Find where the given text appears and provide that cell's center as [X, Y] coordinate. 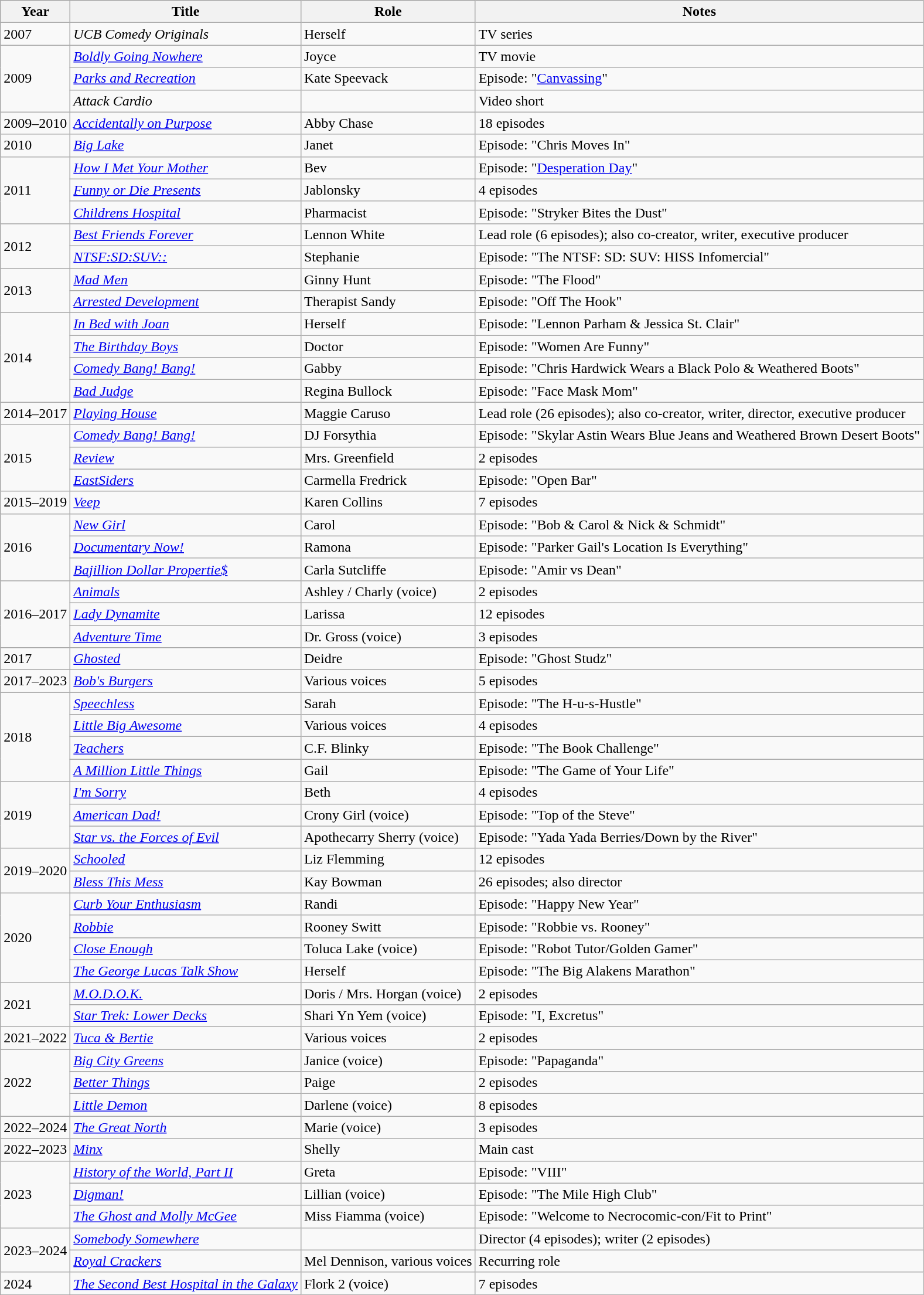
2018 [35, 737]
2019–2020 [35, 871]
8 episodes [699, 1105]
Episode: "Open Bar" [699, 480]
Episode: "Off The Hook" [699, 302]
Stephanie [388, 257]
Lead role (26 episodes); also co-creator, writer, director, executive producer [699, 413]
Episode: "Papaganda" [699, 1061]
Deidre [388, 659]
Boldly Going Nowhere [186, 56]
Playing House [186, 413]
Tuca & Bertie [186, 1038]
Notes [699, 12]
2023–2024 [35, 1250]
Maggie Caruso [388, 413]
Attack Cardio [186, 101]
Episode: "Chris Hardwick Wears a Black Polo & Weathered Boots" [699, 369]
Bob's Burgers [186, 681]
UCB Comedy Originals [186, 34]
Ramona [388, 547]
Teachers [186, 748]
Joyce [388, 56]
Adventure Time [186, 636]
Episode: "Yada Yada Berries/Down by the River" [699, 837]
Randi [388, 904]
Mrs. Greenfield [388, 458]
Episode: "Canvassing" [699, 79]
Parks and Recreation [186, 79]
2014 [35, 358]
2017 [35, 659]
Sarah [388, 703]
Abby Chase [388, 123]
2024 [35, 1283]
2016 [35, 547]
2009–2010 [35, 123]
2022–2023 [35, 1150]
Janet [388, 145]
Main cast [699, 1150]
2021–2022 [35, 1038]
Bless This Mess [186, 882]
Arrested Development [186, 302]
Miss Fiamma (voice) [388, 1216]
Accidentally on Purpose [186, 123]
2021 [35, 1005]
A Million Little Things [186, 770]
Best Friends Forever [186, 234]
EastSiders [186, 480]
Episode: "The NTSF: SD: SUV: HISS Infomercial" [699, 257]
Larissa [388, 614]
2019 [35, 815]
Ghosted [186, 659]
Documentary Now! [186, 547]
2012 [35, 246]
Shari Yn Yem (voice) [388, 1016]
Title [186, 12]
The Second Best Hospital in the Galaxy [186, 1283]
Review [186, 458]
Carmella Fredrick [388, 480]
Royal Crackers [186, 1261]
New Girl [186, 525]
Episode: "Welcome to Necrocomic-con/Fit to Print" [699, 1216]
Role [388, 12]
Little Demon [186, 1105]
Ashley / Charly (voice) [388, 592]
Bad Judge [186, 391]
2022–2024 [35, 1127]
Curb Your Enthusiasm [186, 904]
Doctor [388, 346]
Dr. Gross (voice) [388, 636]
Episode: "Top of the Steve" [699, 815]
Doris / Mrs. Horgan (voice) [388, 994]
I'm Sorry [186, 793]
Jablonsky [388, 190]
Lead role (6 episodes); also co-creator, writer, executive producer [699, 234]
Close Enough [186, 949]
26 episodes; also director [699, 882]
2016–2017 [35, 614]
Better Things [186, 1083]
Episode: "Ghost Studz" [699, 659]
Year [35, 12]
Episode: "Parker Gail's Location Is Everything" [699, 547]
Lady Dynamite [186, 614]
Episode: "The Big Alakens Marathon" [699, 971]
Liz Flemming [388, 859]
Robbie [186, 926]
NTSF:SD:SUV:: [186, 257]
2015–2019 [35, 502]
Episode: "The Mile High Club" [699, 1194]
Mad Men [186, 280]
Episode: "Women Are Funny" [699, 346]
Darlene (voice) [388, 1105]
Schooled [186, 859]
In Bed with Joan [186, 324]
Somebody Somewhere [186, 1239]
Recurring role [699, 1261]
Funny or Die Presents [186, 190]
2011 [35, 190]
18 episodes [699, 123]
2013 [35, 291]
Rooney Switt [388, 926]
Star vs. the Forces of Evil [186, 837]
Lennon White [388, 234]
The Birthday Boys [186, 346]
Digman! [186, 1194]
C.F. Blinky [388, 748]
2023 [35, 1194]
Episode: "Face Mask Mom" [699, 391]
Episode: "Amir vs Dean" [699, 569]
Apothecarry Sherry (voice) [388, 837]
Video short [699, 101]
Animals [186, 592]
Karen Collins [388, 502]
2007 [35, 34]
How I Met Your Mother [186, 168]
Lillian (voice) [388, 1194]
2009 [35, 79]
Bajillion Dollar Propertie$ [186, 569]
Therapist Sandy [388, 302]
Big Lake [186, 145]
M.O.D.O.K. [186, 994]
Toluca Lake (voice) [388, 949]
DJ Forsythia [388, 436]
Episode: "Robot Tutor/Golden Gamer" [699, 949]
Marie (voice) [388, 1127]
Episode: "Skylar Astin Wears Blue Jeans and Weathered Brown Desert Boots" [699, 436]
History of the World, Part II [186, 1172]
2010 [35, 145]
Shelly [388, 1150]
Episode: "VIII" [699, 1172]
2014–2017 [35, 413]
2015 [35, 458]
Veep [186, 502]
Episode: "Robbie vs. Rooney" [699, 926]
Greta [388, 1172]
Ginny Hunt [388, 280]
Janice (voice) [388, 1061]
TV series [699, 34]
Episode: "The H-u-s-Hustle" [699, 703]
Episode: "Desperation Day" [699, 168]
Kate Speevack [388, 79]
Regina Bullock [388, 391]
2022 [35, 1083]
Little Big Awesome [186, 726]
Crony Girl (voice) [388, 815]
2017–2023 [35, 681]
Episode: "I, Excretus" [699, 1016]
Paige [388, 1083]
Flork 2 (voice) [388, 1283]
Kay Bowman [388, 882]
2020 [35, 937]
Star Trek: Lower Decks [186, 1016]
Episode: "Chris Moves In" [699, 145]
Beth [388, 793]
Episode: "Bob & Carol & Nick & Schmidt" [699, 525]
TV movie [699, 56]
5 episodes [699, 681]
Bev [388, 168]
Speechless [186, 703]
Episode: "The Flood" [699, 280]
Childrens Hospital [186, 212]
Gabby [388, 369]
Episode: "Happy New Year" [699, 904]
American Dad! [186, 815]
The George Lucas Talk Show [186, 971]
Mel Dennison, various voices [388, 1261]
Carla Sutcliffe [388, 569]
Episode: "The Game of Your Life" [699, 770]
Minx [186, 1150]
Episode: "Lennon Parham & Jessica St. Clair" [699, 324]
Episode: "Stryker Bites the Dust" [699, 212]
Director (4 episodes); writer (2 episodes) [699, 1239]
Episode: "The Book Challenge" [699, 748]
The Ghost and Molly McGee [186, 1216]
Pharmacist [388, 212]
Big City Greens [186, 1061]
Carol [388, 525]
Gail [388, 770]
The Great North [186, 1127]
